Capture the cell that displays the provided text and extract its (X, Y) central coordinate. 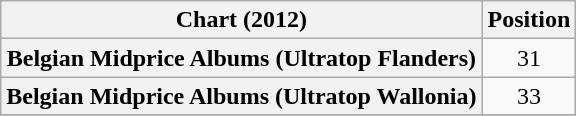
Chart (2012) (242, 20)
31 (529, 58)
33 (529, 96)
Belgian Midprice Albums (Ultratop Flanders) (242, 58)
Position (529, 20)
Belgian Midprice Albums (Ultratop Wallonia) (242, 96)
